Search for the cell housing the specified text and yield its [X, Y] center coordinate. 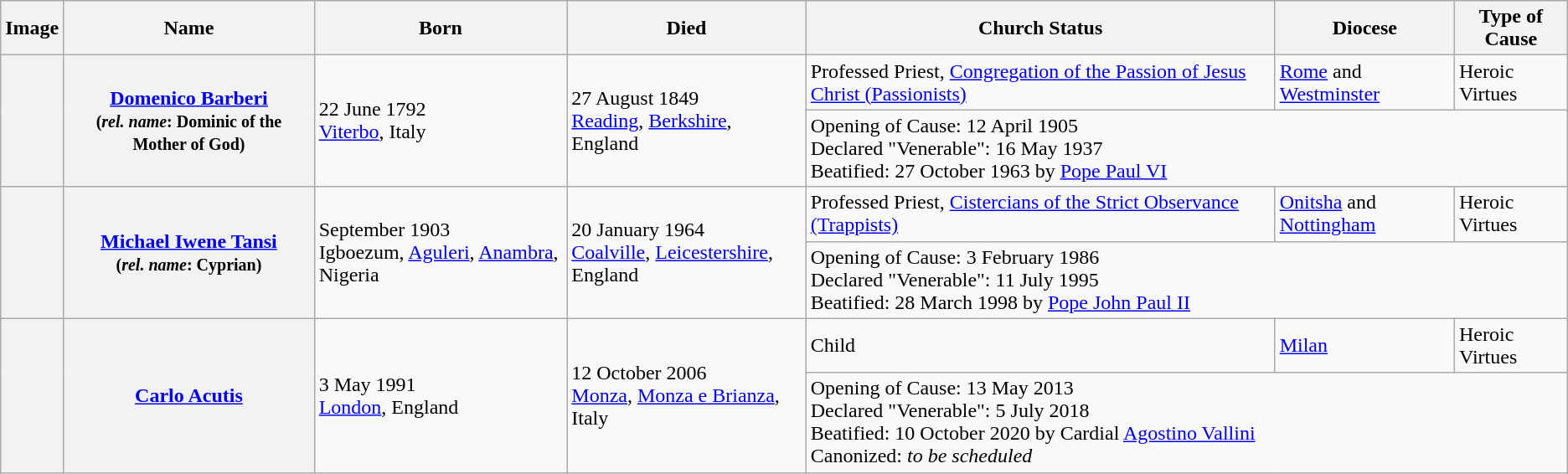
Rome and Westminster [1364, 82]
22 June 1792 Viterbo, Italy [441, 121]
12 October 2006 Monza, Monza e Brianza, Italy [687, 395]
Professed Priest, Congregation of the Passion of Jesus Christ (Passionists) [1040, 82]
Onitsha and Nottingham [1364, 214]
Died [687, 28]
Domenico Barberi (rel. name: Dominic of the Mother of God) [189, 121]
27 August 1849 Reading, Berkshire, England [687, 121]
Opening of Cause: 3 February 1986Declared "Venerable": 11 July 1995 Beatified: 28 March 1998 by Pope John Paul II [1186, 280]
Type of Cause [1511, 28]
3 May 1991 London, England [441, 395]
Born [441, 28]
Michael Iwene Tansi (rel. name: Cyprian) [189, 253]
Opening of Cause: 12 April 1905 Declared "Venerable": 16 May 1937 Beatified: 27 October 1963 by Pope Paul VI [1186, 148]
September 1903 Igboezum, Aguleri, Anambra, Nigeria [441, 253]
Image [32, 28]
Diocese [1364, 28]
Name [189, 28]
Church Status [1040, 28]
Opening of Cause: 13 May 2013 Declared "Venerable": 5 July 2018 Beatified: 10 October 2020 by Cardial Agostino Vallini Canonized: to be scheduled [1186, 422]
Child [1040, 345]
Milan [1364, 345]
20 January 1964 Coalville, Leicestershire, England [687, 253]
Professed Priest, Cistercians of the Strict Observance (Trappists) [1040, 214]
Carlo Acutis [189, 395]
